Return the [x, y] coordinate for the center point of the cell that contains the specified text.  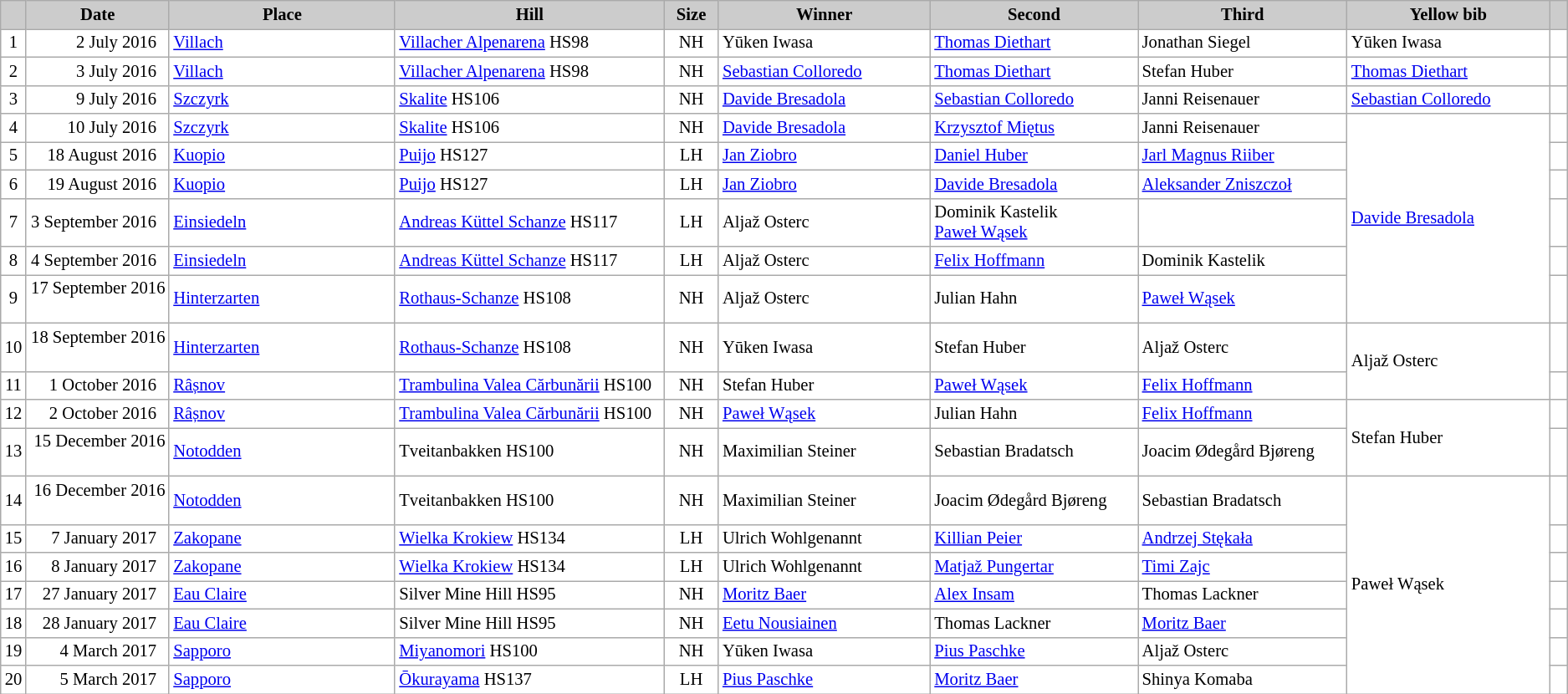
1 [13, 43]
Third [1243, 14]
Dominik Kastelik [1243, 260]
28 January 2017 [97, 623]
9 July 2016 [97, 100]
14 [13, 500]
Place [282, 14]
Yellow bib [1448, 14]
11 [13, 385]
4 [13, 128]
8 [13, 260]
7 January 2017 [97, 538]
Timi Zajc [1243, 566]
Ōkurayama HS137 [529, 680]
Andrzej Stękała [1243, 538]
Matjaž Pungertar [1034, 566]
3 [13, 100]
7 [13, 222]
27 January 2017 [97, 594]
Jarl Magnus Riiber [1243, 156]
20 [13, 680]
12 [13, 414]
Dominik Kastelik Paweł Wąsek [1034, 222]
18 [13, 623]
4 September 2016 [97, 260]
17 [13, 594]
2 [13, 71]
4 March 2017 [97, 651]
Miyanomori HS100 [529, 651]
16 December 2016 [97, 500]
Aleksander Zniszczoł [1243, 184]
17 September 2016 [97, 299]
3 July 2016 [97, 71]
9 [13, 299]
19 [13, 651]
16 [13, 566]
3 September 2016 [97, 222]
Killian Peier [1034, 538]
Eetu Nousiainen [825, 623]
Size [691, 14]
2 October 2016 [97, 414]
Daniel Huber [1034, 156]
1 October 2016 [97, 385]
15 December 2016 [97, 452]
2 July 2016 [97, 43]
Date [97, 14]
8 January 2017 [97, 566]
6 [13, 184]
10 July 2016 [97, 128]
Shinya Komaba [1243, 680]
Winner [825, 14]
5 March 2017 [97, 680]
Jonathan Siegel [1243, 43]
13 [13, 452]
19 August 2016 [97, 184]
Hill [529, 14]
18 September 2016 [97, 347]
Alex Insam [1034, 594]
10 [13, 347]
15 [13, 538]
18 August 2016 [97, 156]
Krzysztof Miętus [1034, 128]
Second [1034, 14]
5 [13, 156]
